Find where the given text appears and provide that cell's center as (X, Y) coordinate. 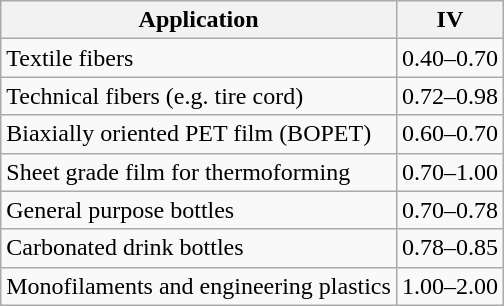
Sheet grade film for thermoforming (199, 172)
Monofilaments and engineering plastics (199, 286)
0.40–0.70 (450, 58)
General purpose bottles (199, 210)
0.70–0.78 (450, 210)
Carbonated drink bottles (199, 248)
0.60–0.70 (450, 134)
Technical fibers (e.g. tire cord) (199, 96)
1.00–2.00 (450, 286)
0.70–1.00 (450, 172)
Application (199, 20)
0.78–0.85 (450, 248)
Textile fibers (199, 58)
Biaxially oriented PET film (BOPET) (199, 134)
0.72–0.98 (450, 96)
IV (450, 20)
